Output the (x, y) coordinate of the center of the cell containing the given text.  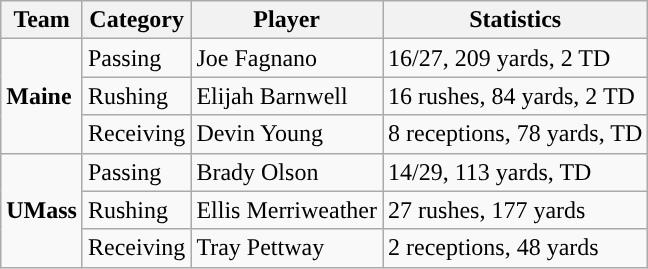
Brady Olson (287, 172)
16/27, 209 yards, 2 TD (516, 58)
27 rushes, 177 yards (516, 210)
Category (136, 20)
Devin Young (287, 134)
Elijah Barnwell (287, 96)
UMass (42, 210)
Joe Fagnano (287, 58)
16 rushes, 84 yards, 2 TD (516, 96)
Statistics (516, 20)
Team (42, 20)
Tray Pettway (287, 248)
Maine (42, 96)
8 receptions, 78 yards, TD (516, 134)
Player (287, 20)
14/29, 113 yards, TD (516, 172)
2 receptions, 48 yards (516, 248)
Ellis Merriweather (287, 210)
